Return [x, y] of the center of cell containing provided text 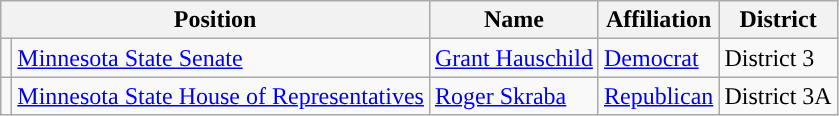
Minnesota State Senate [221, 58]
Roger Skraba [514, 96]
Name [514, 20]
Minnesota State House of Representatives [221, 96]
District 3A [778, 96]
Democrat [658, 58]
Grant Hauschild [514, 58]
Affiliation [658, 20]
Position [216, 20]
District 3 [778, 58]
Republican [658, 96]
District [778, 20]
